Search for the cell housing the specified text and yield its (X, Y) center coordinate. 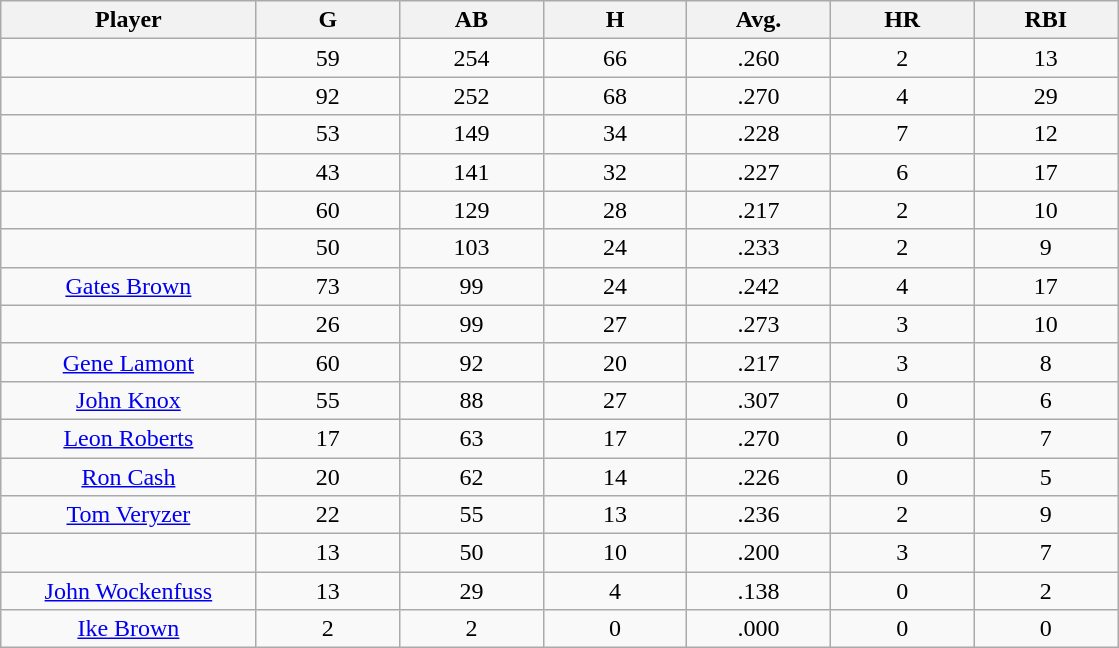
34 (615, 134)
32 (615, 172)
Tom Veryzer (128, 515)
Avg. (759, 20)
28 (615, 210)
141 (472, 172)
59 (328, 58)
Gates Brown (128, 286)
12 (1046, 134)
H (615, 20)
G (328, 20)
Gene Lamont (128, 362)
26 (328, 324)
.233 (759, 248)
.242 (759, 286)
14 (615, 477)
.227 (759, 172)
John Knox (128, 400)
Leon Roberts (128, 438)
43 (328, 172)
63 (472, 438)
22 (328, 515)
129 (472, 210)
66 (615, 58)
.226 (759, 477)
252 (472, 96)
149 (472, 134)
62 (472, 477)
HR (902, 20)
68 (615, 96)
AB (472, 20)
.228 (759, 134)
RBI (1046, 20)
8 (1046, 362)
.200 (759, 553)
53 (328, 134)
.000 (759, 629)
Ron Cash (128, 477)
.307 (759, 400)
73 (328, 286)
.236 (759, 515)
Player (128, 20)
John Wockenfuss (128, 591)
5 (1046, 477)
88 (472, 400)
.273 (759, 324)
.260 (759, 58)
254 (472, 58)
Ike Brown (128, 629)
103 (472, 248)
.138 (759, 591)
